Detect which cell encompasses the target text, then output its (x, y) center coordinate. 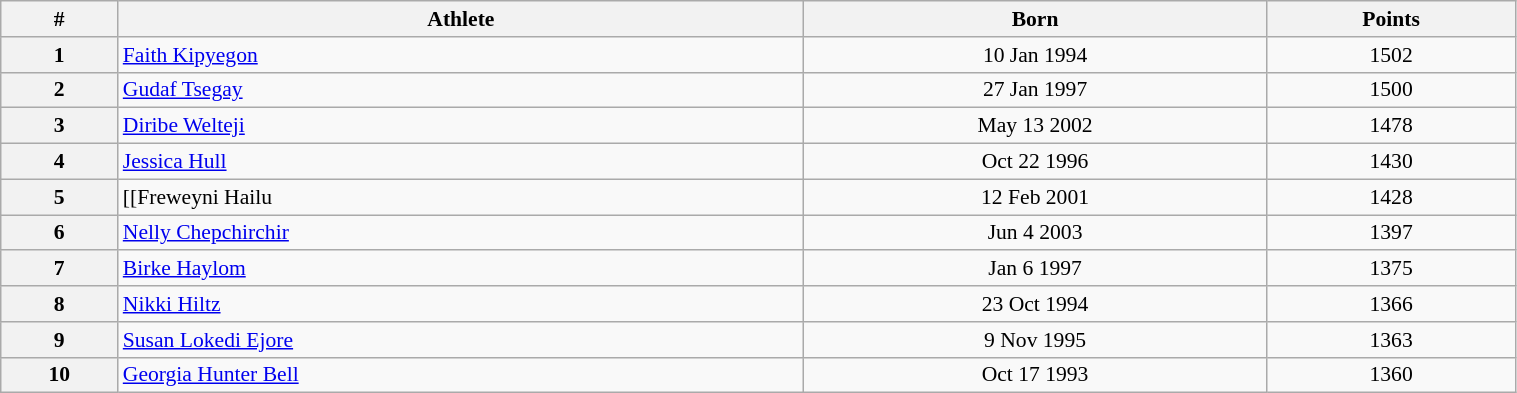
Birke Haylom (461, 269)
1397 (1391, 233)
Diribe Welteji (461, 126)
27 Jan 1997 (1035, 90)
May 13 2002 (1035, 126)
1 (60, 55)
10 (60, 375)
Gudaf Tsegay (461, 90)
2 (60, 90)
1366 (1391, 304)
1502 (1391, 55)
6 (60, 233)
Faith Kipyegon (461, 55)
Nelly Chepchirchir (461, 233)
# (60, 19)
12 Feb 2001 (1035, 197)
Nikki Hiltz (461, 304)
7 (60, 269)
Jun 4 2003 (1035, 233)
1428 (1391, 197)
1500 (1391, 90)
1375 (1391, 269)
Oct 17 1993 (1035, 375)
10 Jan 1994 (1035, 55)
Susan Lokedi Ejore (461, 340)
9 (60, 340)
5 (60, 197)
23 Oct 1994 (1035, 304)
Points (1391, 19)
3 (60, 126)
Jessica Hull (461, 162)
[[Freweyni Hailu (461, 197)
Georgia Hunter Bell (461, 375)
Born (1035, 19)
1363 (1391, 340)
9 Nov 1995 (1035, 340)
1478 (1391, 126)
1360 (1391, 375)
1430 (1391, 162)
Jan 6 1997 (1035, 269)
Athlete (461, 19)
4 (60, 162)
Oct 22 1996 (1035, 162)
8 (60, 304)
